Identify which cell holds the provided text, then report its [X, Y] central coordinate. 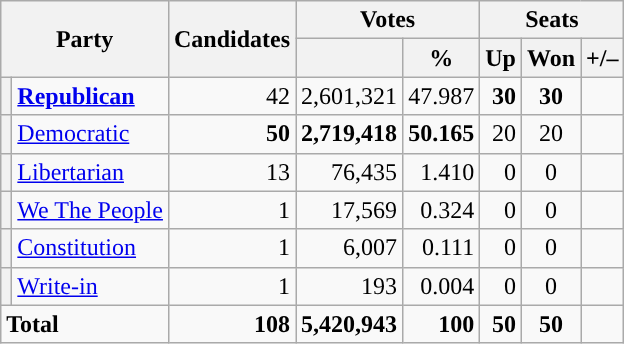
50.165 [442, 134]
Votes [388, 20]
42 [232, 96]
2,601,321 [350, 96]
Party [85, 39]
Total [85, 324]
Democratic [90, 134]
Won [550, 58]
0.004 [442, 286]
Constitution [90, 248]
193 [350, 286]
6,007 [350, 248]
76,435 [350, 172]
Up [501, 58]
We The People [90, 210]
100 [442, 324]
17,569 [350, 210]
2,719,418 [350, 134]
13 [232, 172]
% [442, 58]
1.410 [442, 172]
Seats [552, 20]
0.324 [442, 210]
108 [232, 324]
Libertarian [90, 172]
Republican [90, 96]
0.111 [442, 248]
+/– [602, 58]
Candidates [232, 39]
47.987 [442, 96]
Write-in [90, 286]
5,420,943 [350, 324]
